Scan for the cell matching the given text and deliver its [X, Y] coordinate at center. 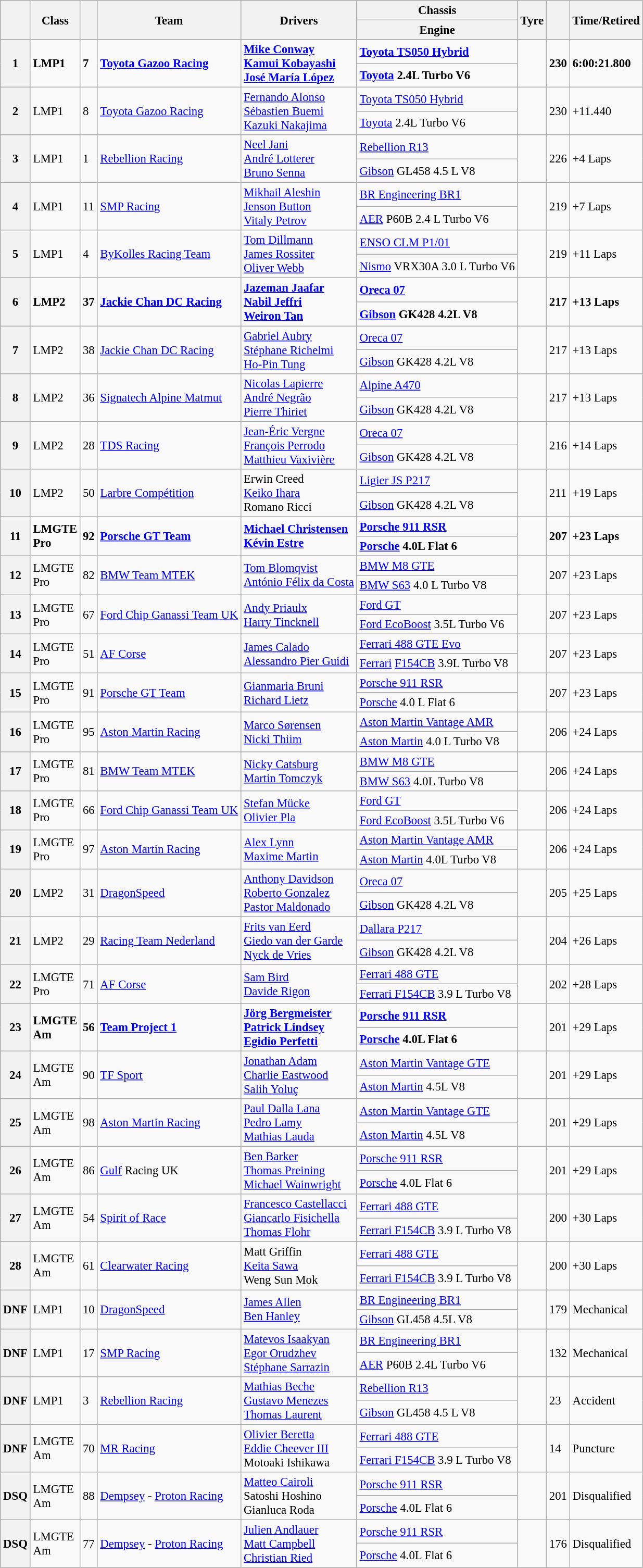
Signatech Alpine Matmut [169, 397]
Ligier JS P217 [437, 481]
Andy Priaulx Harry Tincknell [299, 614]
Porsche 4.0 L Flat 6 [437, 703]
AER P60B 2.4 L Turbo V6 [437, 219]
90 [89, 1075]
BMW S63 4.0L Turbo V8 [437, 781]
+14 Laps [606, 445]
67 [89, 614]
36 [89, 397]
ByKolles Racing Team [169, 254]
Frits van Eerd Giedo van der Garde Nyck de Vries [299, 940]
Clearwater Racing [169, 1266]
Tyre [532, 20]
+25 Laps [606, 893]
AER P60B 2.4L Turbo V6 [437, 1365]
205 [558, 893]
Puncture [606, 1448]
13 [16, 614]
211 [558, 493]
Aston Martin 4.0L Turbo V8 [437, 859]
Olivier Beretta Eddie Cheever III Motoaki Ishikawa [299, 1448]
BMW S63 4.0 L Turbo V8 [437, 585]
+7 Laps [606, 207]
20 [16, 893]
216 [558, 445]
38 [89, 350]
Mathias Beche Gustavo Menezes Thomas Laurent [299, 1400]
16 [16, 732]
179 [558, 1309]
TDS Racing [169, 445]
9 [16, 445]
25 [16, 1123]
+19 Laps [606, 493]
Erwin Creed Keiko Ihara Romano Ricci [299, 493]
2 [16, 111]
Aston Martin 4.0 L Turbo V8 [437, 742]
MR Racing [169, 1448]
Ferrari F154CB 3.9L Turbo V8 [437, 663]
Julien Andlauer Matt Campbell Christian Ried [299, 1544]
Matteo Cairoli Satoshi Hoshino Gianluca Roda [299, 1496]
Tom Dillmann James Rossiter Oliver Webb [299, 254]
204 [558, 940]
12 [16, 575]
98 [89, 1123]
Spirit of Race [169, 1219]
132 [558, 1353]
6 [16, 302]
37 [89, 302]
81 [89, 771]
Gibson GL458 4.5L V8 [437, 1319]
Larbre Compétition [169, 493]
Jean-Éric Vergne François Perrodo Matthieu Vaxivière [299, 445]
50 [89, 493]
27 [16, 1219]
Time/Retired [606, 20]
James Allen Ben Hanley [299, 1309]
Jazeman Jaafar Nabil Jeffri Weiron Tan [299, 302]
95 [89, 732]
Drivers [299, 20]
Dallara P217 [437, 929]
Marco Sørensen Nicki Thiim [299, 732]
TF Sport [169, 1075]
+26 Laps [606, 940]
Tom Blomqvist António Félix da Costa [299, 575]
54 [89, 1219]
82 [89, 575]
5 [16, 254]
Ferrari 488 GTE Evo [437, 644]
ENSO CLM P1/01 [437, 242]
97 [89, 850]
56 [89, 1027]
21 [16, 940]
88 [89, 1496]
Matt Griffin Keita Sawa Weng Sun Mok [299, 1266]
Engine [437, 30]
Jörg Bergmeister Patrick Lindsey Egidio Perfetti [299, 1027]
Accident [606, 1400]
15 [16, 693]
61 [89, 1266]
+28 Laps [606, 984]
Neel Jani André Lotterer Bruno Senna [299, 159]
Nismo VRX30A 3.0 L Turbo V6 [437, 266]
Anthony Davidson Roberto Gonzalez Pastor Maldonado [299, 893]
Gabriel Aubry Stéphane Richelmi Ho-Pin Tung [299, 350]
+11.440 [606, 111]
+4 Laps [606, 159]
202 [558, 984]
Mikhail Aleshin Jenson Button Vitaly Petrov [299, 207]
+11 Laps [606, 254]
51 [89, 654]
Stefan Mücke Olivier Pla [299, 810]
Fernando Alonso Sébastien Buemi Kazuki Nakajima [299, 111]
92 [89, 536]
31 [89, 893]
91 [89, 693]
Mike Conway Kamui Kobayashi José María López [299, 64]
Gulf Racing UK [169, 1171]
Nicolas Lapierre André Negrão Pierre Thiriet [299, 397]
29 [89, 940]
Alpine A470 [437, 385]
22 [16, 984]
71 [89, 984]
226 [558, 159]
Jonathan Adam Charlie Eastwood Salih Yoluç [299, 1075]
Ben Barker Thomas Preining Michael Wainwright [299, 1171]
70 [89, 1448]
Paul Dalla Lana Pedro Lamy Mathias Lauda [299, 1123]
Racing Team Nederland [169, 940]
Gianmaria Bruni Richard Lietz [299, 693]
6:00:21.800 [606, 64]
Team [169, 20]
77 [89, 1544]
Matevos Isaakyan Egor Orudzhev Stéphane Sarrazin [299, 1353]
James Calado Alessandro Pier Guidi [299, 654]
Sam Bird Davide Rigon [299, 984]
86 [89, 1171]
Francesco Castellacci Giancarlo Fisichella Thomas Flohr [299, 1219]
24 [16, 1075]
Chassis [437, 10]
Nicky Catsburg Martin Tomczyk [299, 771]
Class [55, 20]
19 [16, 850]
Alex Lynn Maxime Martin [299, 850]
176 [558, 1544]
26 [16, 1171]
Michael Christensen Kévin Estre [299, 536]
Team Project 1 [169, 1027]
66 [89, 810]
18 [16, 810]
